Locate the cell with the specified text and output its (x, y) center coordinate. 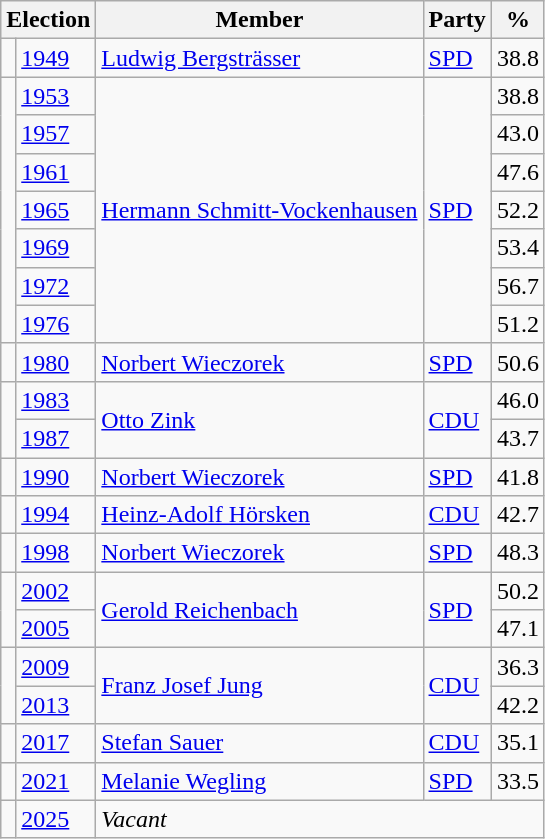
% (518, 20)
Member (260, 20)
1957 (56, 134)
Heinz-Adolf Hörsken (260, 515)
1983 (56, 400)
52.2 (518, 210)
1969 (56, 248)
1972 (56, 286)
1990 (56, 477)
42.7 (518, 515)
51.2 (518, 324)
36.3 (518, 667)
2025 (56, 819)
2013 (56, 705)
Otto Zink (260, 419)
Party (457, 20)
47.6 (518, 172)
1998 (56, 553)
33.5 (518, 781)
1980 (56, 362)
35.1 (518, 743)
1961 (56, 172)
1994 (56, 515)
1976 (56, 324)
Gerold Reichenbach (260, 610)
Melanie Wegling (260, 781)
1949 (56, 58)
48.3 (518, 553)
50.2 (518, 591)
47.1 (518, 629)
41.8 (518, 477)
50.6 (518, 362)
2021 (56, 781)
Stefan Sauer (260, 743)
46.0 (518, 400)
1987 (56, 438)
1953 (56, 96)
Hermann Schmitt-Vockenhausen (260, 210)
1965 (56, 210)
Election (48, 20)
2005 (56, 629)
Ludwig Bergsträsser (260, 58)
Franz Josef Jung (260, 686)
42.2 (518, 705)
56.7 (518, 286)
43.7 (518, 438)
2017 (56, 743)
53.4 (518, 248)
Vacant (320, 819)
2009 (56, 667)
43.0 (518, 134)
2002 (56, 591)
